From the cell containing the given text, extract its center point as (X, Y) coordinate. 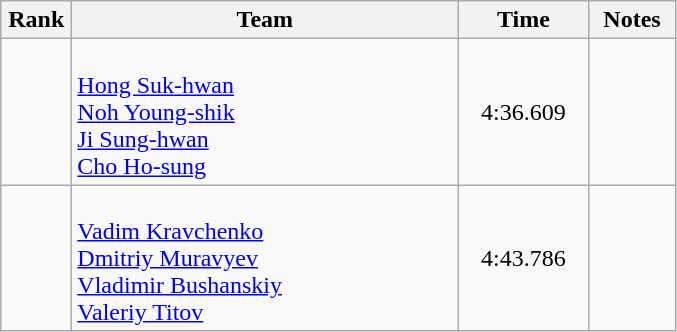
Hong Suk-hwanNoh Young-shikJi Sung-hwanCho Ho-sung (265, 112)
4:36.609 (524, 112)
Time (524, 20)
4:43.786 (524, 258)
Vadim KravchenkoDmitriy MuravyevVladimir BushanskiyValeriy Titov (265, 258)
Notes (632, 20)
Rank (36, 20)
Team (265, 20)
